Search for the cell housing the specified text and yield its (x, y) center coordinate. 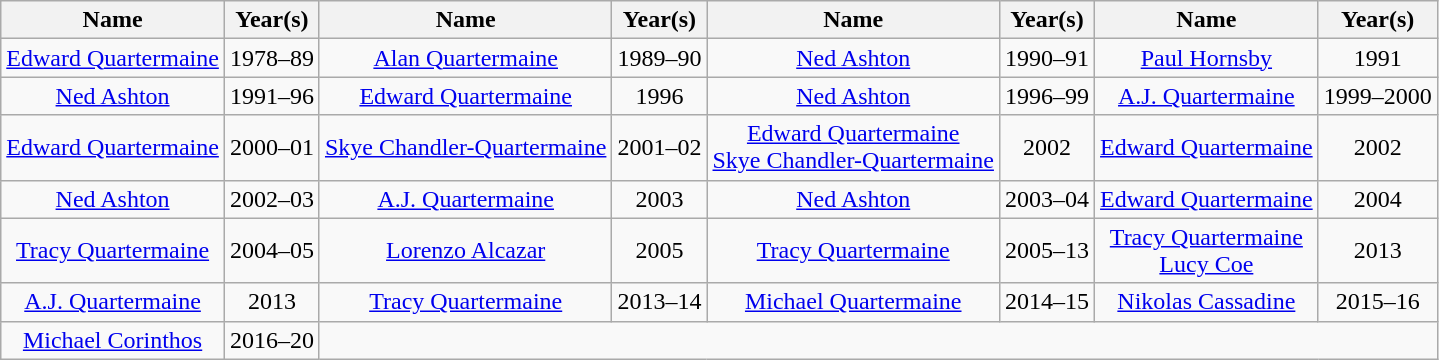
1989–90 (660, 58)
Nikolas Cassadine (1207, 302)
Skye Chandler-Quartermaine (465, 148)
2004–05 (272, 250)
Paul Hornsby (1207, 58)
1978–89 (272, 58)
Alan Quartermaine (465, 58)
1996–99 (1046, 96)
Michael Corinthos (113, 340)
2003 (660, 199)
2001–02 (660, 148)
2016–20 (272, 340)
2013–14 (660, 302)
2003–04 (1046, 199)
1999–2000 (1378, 96)
1996 (660, 96)
2014–15 (1046, 302)
Lorenzo Alcazar (465, 250)
Michael Quartermaine (853, 302)
2004 (1378, 199)
1990–91 (1046, 58)
2005–13 (1046, 250)
1991 (1378, 58)
Tracy Quartermaine Lucy Coe (1207, 250)
Edward Quartermaine Skye Chandler-Quartermaine (853, 148)
2015–16 (1378, 302)
1991–96 (272, 96)
2002–03 (272, 199)
2000–01 (272, 148)
2005 (660, 250)
